Output the [x, y] coordinate of the center of the cell containing the given text.  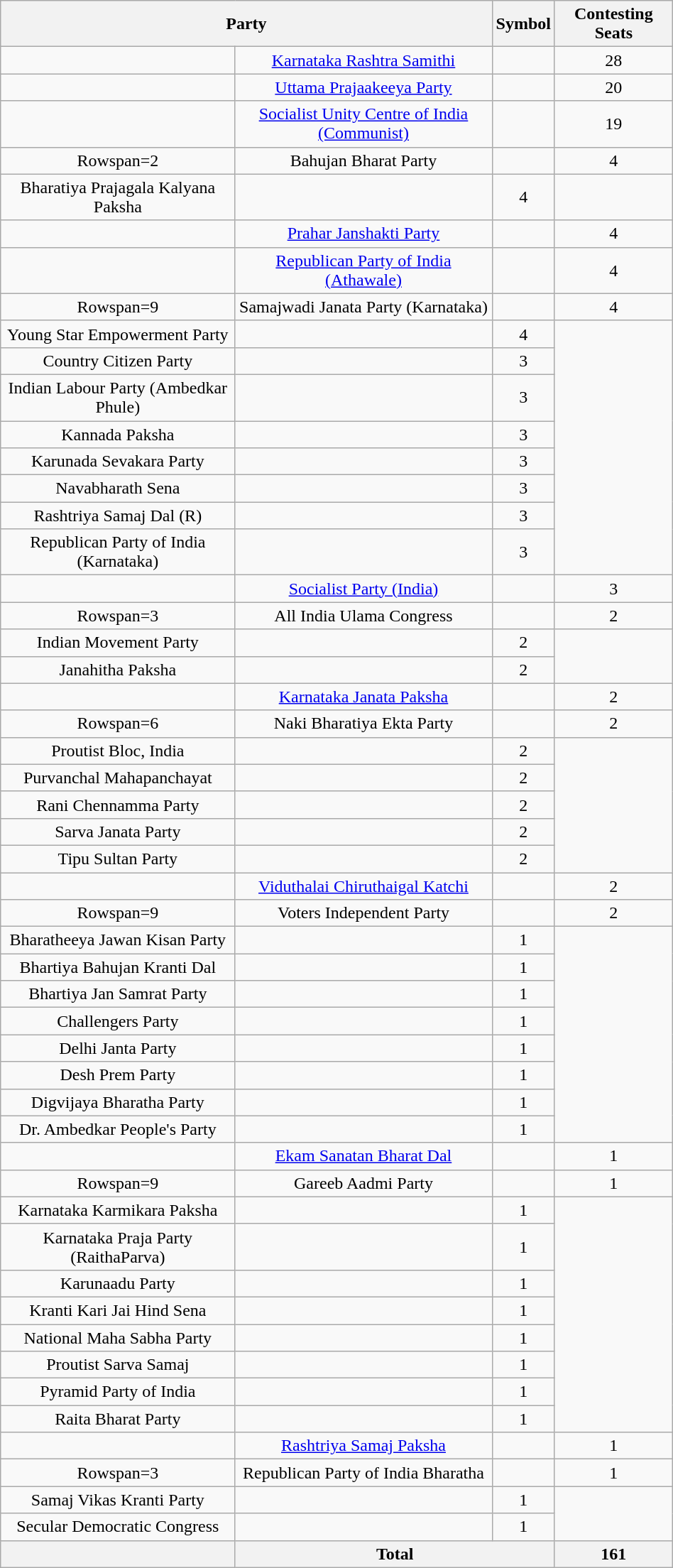
19 [613, 124]
Karunaadu Party [118, 1283]
Karnataka Janata Paksha [363, 697]
All India Ulama Congress [363, 616]
Samajwadi Janata Party (Karnataka) [363, 307]
Gareeb Aadmi Party [363, 1183]
Karnataka Praja Party (RaithaParva) [118, 1247]
Naki Bharatiya Ekta Party [363, 724]
Karnataka Rashtra Samithi [363, 60]
Digvijaya Bharatha Party [118, 1102]
Rowspan=6 [118, 724]
Symbol [523, 24]
28 [613, 60]
Bhartiya Bahujan Kranti Dal [118, 967]
Prahar Janshakti Party [363, 234]
Rashtriya Samaj Dal (R) [118, 516]
Janahitha Paksha [118, 670]
Challengers Party [118, 1021]
Secular Democratic Congress [118, 1527]
Bhartiya Jan Samrat Party [118, 994]
Kranti Kari Jai Hind Sena [118, 1310]
Indian Labour Party (Ambedkar Phule) [118, 398]
161 [613, 1554]
Raita Bharat Party [118, 1419]
Karunada Sevakara Party [118, 462]
Kannada Paksha [118, 434]
Republican Party of India (Karnataka) [118, 552]
Party [246, 24]
Sarva Janata Party [118, 832]
Navabharath Sena [118, 489]
Bahujan Bharat Party [363, 160]
Socialist Unity Centre of India (Communist) [363, 124]
Dr. Ambedkar People's Party [118, 1129]
Total [395, 1554]
National Maha Sabha Party [118, 1337]
Indian Movement Party [118, 643]
Country Citizen Party [118, 361]
Socialist Party (India) [363, 589]
Republican Party of India (Athawale) [363, 270]
Desh Prem Party [118, 1075]
Proutist Sarva Samaj [118, 1365]
Young Star Empowerment Party [118, 334]
Ekam Sanatan Bharat Dal [363, 1156]
Karnataka Karmikara Paksha [118, 1210]
Pyramid Party of India [118, 1392]
Rowspan=2 [118, 160]
Delhi Janta Party [118, 1048]
Voters Independent Party [363, 913]
Purvanchal Mahapanchayat [118, 778]
Republican Party of India Bharatha [363, 1473]
Viduthalai Chiruthaigal Katchi [363, 886]
Rani Chennamma Party [118, 805]
20 [613, 87]
Samaj Vikas Kranti Party [118, 1500]
Tipu Sultan Party [118, 859]
Proutist Bloc, India [118, 751]
Uttama Prajaakeeya Party [363, 87]
Bharatiya Prajagala Kalyana Paksha [118, 197]
Rashtriya Samaj Paksha [363, 1446]
Contesting Seats [613, 24]
Bharatheeya Jawan Kisan Party [118, 940]
